Identify which cell holds the provided text, then report its [x, y] central coordinate. 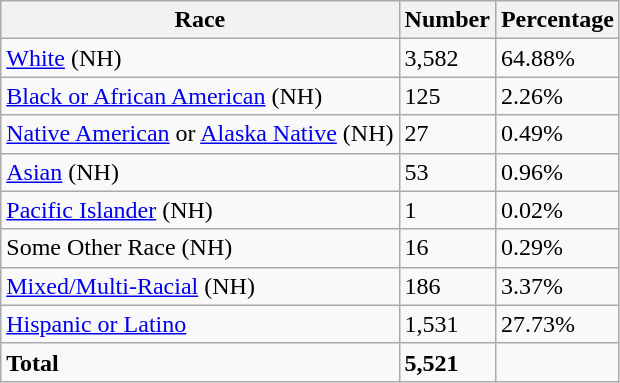
0.29% [557, 248]
Asian (NH) [200, 172]
0.49% [557, 134]
1 [447, 210]
Pacific Islander (NH) [200, 210]
16 [447, 248]
27.73% [557, 324]
5,521 [447, 362]
186 [447, 286]
Race [200, 20]
Total [200, 362]
Number [447, 20]
27 [447, 134]
64.88% [557, 58]
0.96% [557, 172]
3,582 [447, 58]
White (NH) [200, 58]
0.02% [557, 210]
2.26% [557, 96]
1,531 [447, 324]
Hispanic or Latino [200, 324]
Some Other Race (NH) [200, 248]
125 [447, 96]
Percentage [557, 20]
53 [447, 172]
Native American or Alaska Native (NH) [200, 134]
3.37% [557, 286]
Mixed/Multi-Racial (NH) [200, 286]
Black or African American (NH) [200, 96]
